Search for the cell housing the specified text and yield its [X, Y] center coordinate. 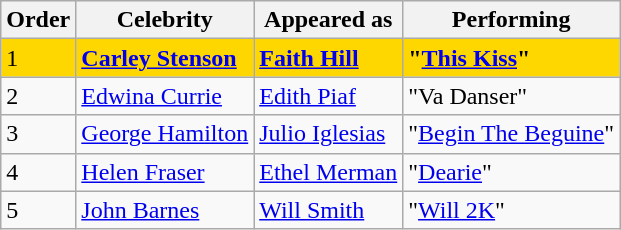
George Hamilton [165, 134]
Edith Piaf [328, 96]
Will Smith [328, 210]
"Begin The Beguine" [512, 134]
Julio Iglesias [328, 134]
1 [38, 58]
Celebrity [165, 20]
4 [38, 172]
Order [38, 20]
Helen Fraser [165, 172]
Faith Hill [328, 58]
Edwina Currie [165, 96]
"Dearie" [512, 172]
Ethel Merman [328, 172]
John Barnes [165, 210]
"Will 2K" [512, 210]
Appeared as [328, 20]
Carley Stenson [165, 58]
5 [38, 210]
3 [38, 134]
2 [38, 96]
Performing [512, 20]
"Va Danser" [512, 96]
"This Kiss" [512, 58]
